Capture the cell that displays the provided text and extract its (X, Y) central coordinate. 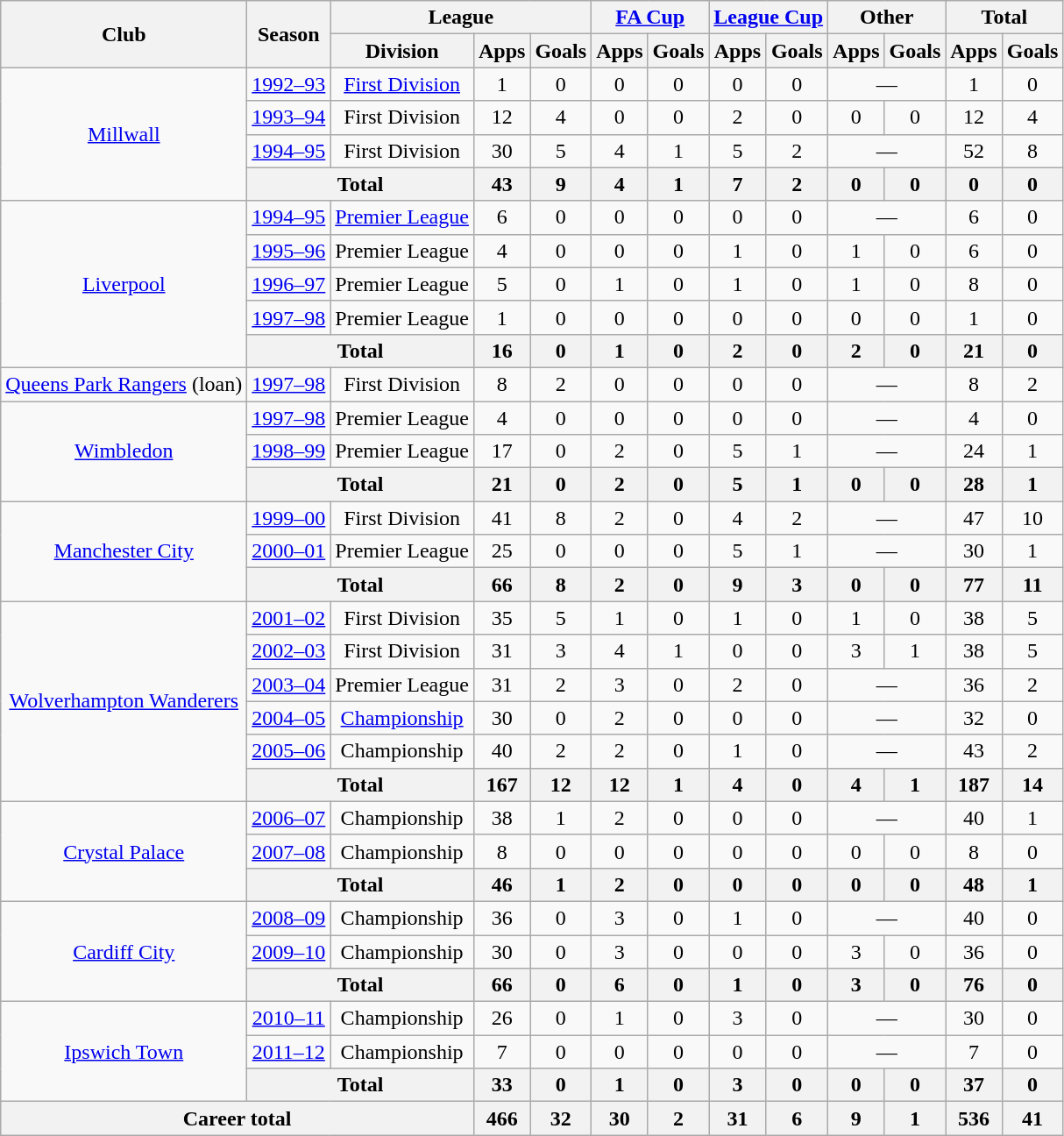
Wolverhampton Wanderers (124, 701)
2009–10 (289, 951)
Crystal Palace (124, 851)
28 (974, 485)
187 (974, 785)
2001–02 (289, 618)
Division (402, 51)
17 (501, 451)
2007–08 (289, 851)
10 (1032, 518)
11 (1032, 585)
Millwall (124, 134)
2000–01 (289, 551)
Wimbledon (124, 451)
2004–05 (289, 718)
2008–09 (289, 918)
1996–97 (289, 284)
League (461, 18)
77 (974, 585)
1995–96 (289, 251)
Other (887, 18)
2010–11 (289, 1019)
24 (974, 451)
Manchester City (124, 551)
League Cup (769, 18)
1992–93 (289, 84)
2002–03 (289, 651)
Club (124, 34)
76 (974, 985)
26 (501, 1019)
466 (501, 1118)
2011–12 (289, 1052)
2003–04 (289, 685)
Career total (238, 1118)
2006–07 (289, 818)
52 (974, 151)
25 (501, 551)
2005–06 (289, 751)
Cardiff City (124, 951)
33 (501, 1085)
Season (289, 34)
1993–94 (289, 117)
35 (501, 618)
Ipswich Town (124, 1052)
48 (974, 884)
16 (501, 351)
14 (1032, 785)
46 (501, 884)
536 (974, 1118)
167 (501, 785)
1999–00 (289, 518)
Liverpool (124, 284)
47 (974, 518)
37 (974, 1085)
Queens Park Rangers (loan) (124, 384)
1998–99 (289, 451)
FA Cup (650, 18)
